Extract the (x, y) coordinate from the center of the cell holding the provided text.  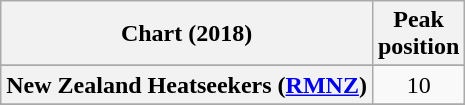
Peak position (418, 34)
10 (418, 85)
Chart (2018) (187, 34)
New Zealand Heatseekers (RMNZ) (187, 85)
